Search for the cell housing the specified text and yield its (x, y) center coordinate. 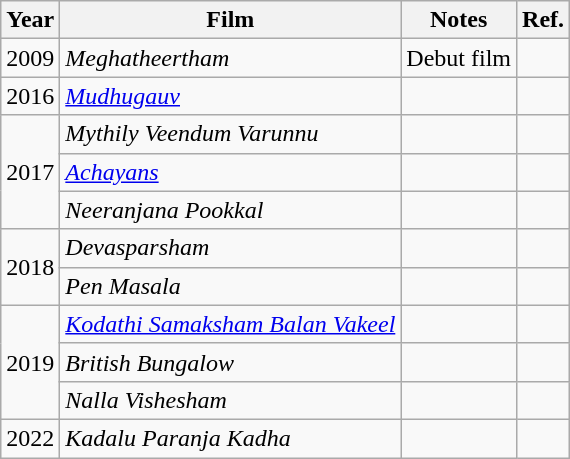
2009 (30, 58)
Neeranjana Pookkal (230, 210)
Meghatheertham (230, 58)
Mythily Veendum Varunnu (230, 134)
Ref. (544, 20)
Year (30, 20)
2019 (30, 362)
Nalla Vishesham (230, 400)
Debut film (459, 58)
Mudhugauv (230, 96)
Film (230, 20)
2016 (30, 96)
2018 (30, 267)
Achayans (230, 172)
Notes (459, 20)
Devasparsham (230, 248)
Pen Masala (230, 286)
2022 (30, 438)
British Bungalow (230, 362)
Kodathi Samaksham Balan Vakeel (230, 324)
2017 (30, 172)
Kadalu Paranja Kadha (230, 438)
